Provide the [x, y] coordinate of the cell's center where the given text is located.  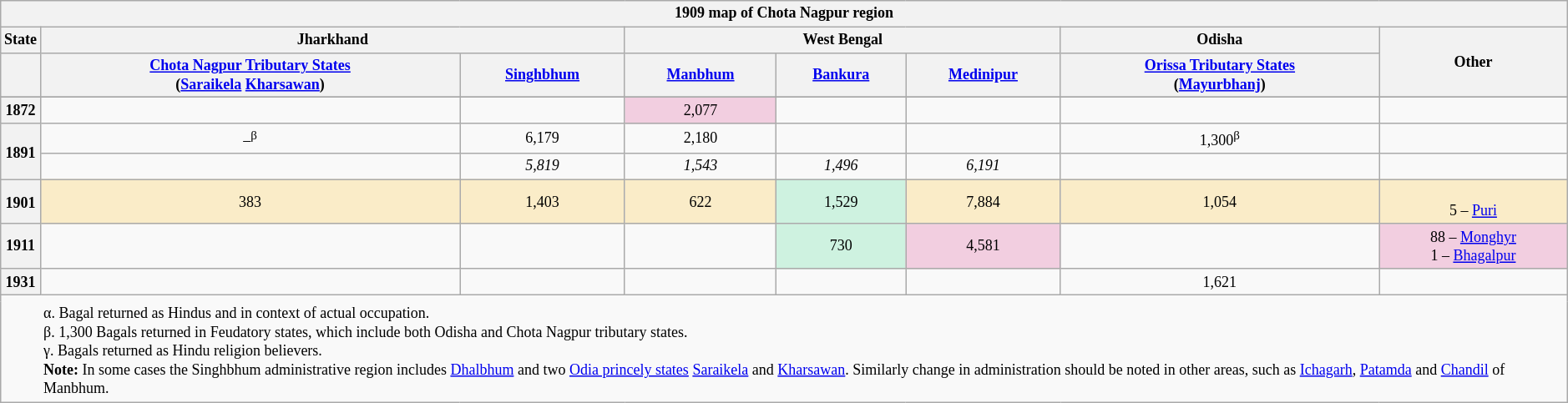
Singhbhum [543, 75]
1891 [21, 152]
5 – Puri [1474, 202]
1,496 [842, 167]
1,054 [1219, 202]
1872 [21, 110]
88 – Monghyr1 – Bhagalpur [1474, 246]
1909 map of Chota Nagpur region [784, 13]
730 [842, 246]
1931 [21, 282]
State [21, 40]
2,077 [700, 110]
1,529 [842, 202]
–β [250, 139]
4,581 [984, 246]
6,191 [984, 167]
383 [250, 202]
622 [700, 202]
Chota Nagpur Tributary States (Saraikela Kharsawan) [250, 75]
Orissa Tributary States (Mayurbhanj) [1219, 75]
1911 [21, 246]
Odisha [1219, 40]
Other [1474, 62]
1,621 [1219, 282]
West Bengal [842, 40]
Bankura [842, 75]
Medinipur [984, 75]
Jharkhand [332, 40]
1,403 [543, 202]
1,300β [1219, 139]
6,179 [543, 139]
Manbhum [700, 75]
1,543 [700, 167]
1901 [21, 202]
5,819 [543, 167]
7,884 [984, 202]
2,180 [700, 139]
